Capture the cell that displays the provided text and extract its (X, Y) central coordinate. 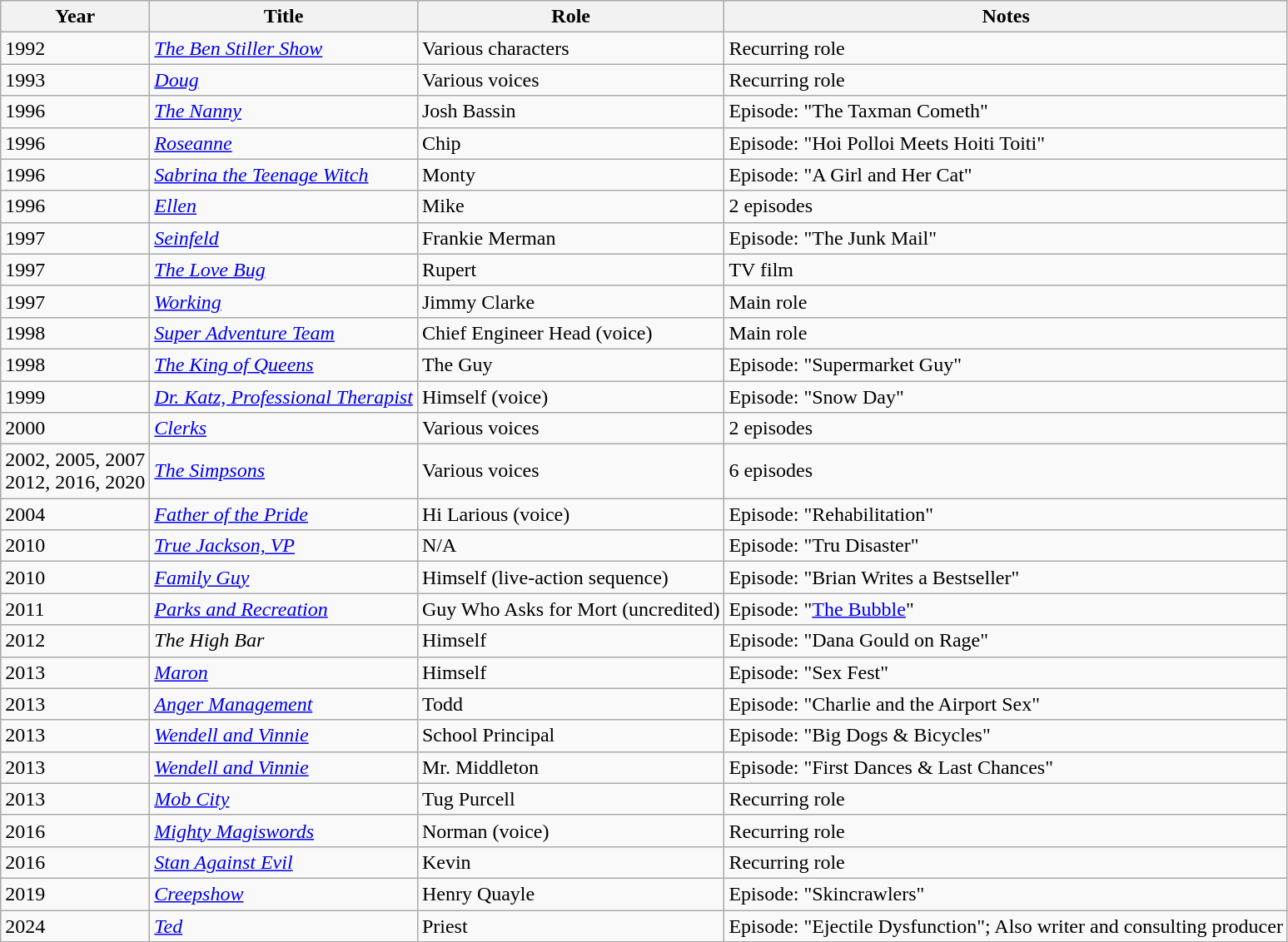
Doug (284, 80)
Title (284, 17)
1993 (75, 80)
Kevin (571, 862)
The Love Bug (284, 270)
The Simpsons (284, 471)
N/A (571, 546)
The Ben Stiller Show (284, 48)
Henry Quayle (571, 894)
Role (571, 17)
Episode: "The Bubble" (1006, 609)
Anger Management (284, 704)
Episode: "Sex Fest" (1006, 672)
Sabrina the Teenage Witch (284, 175)
The Guy (571, 364)
Hi Larious (voice) (571, 514)
Stan Against Evil (284, 862)
Monty (571, 175)
6 episodes (1006, 471)
Episode: "Ejectile Dysfunction"; Also writer and consulting producer (1006, 926)
The Nanny (284, 112)
Family Guy (284, 578)
Frankie Merman (571, 238)
Episode: "Hoi Polloi Meets Hoiti Toiti" (1006, 143)
Episode: "Big Dogs & Bicycles" (1006, 736)
Super Adventure Team (284, 333)
2002, 2005, 20072012, 2016, 2020 (75, 471)
1999 (75, 397)
Norman (voice) (571, 830)
2000 (75, 429)
Mike (571, 206)
2019 (75, 894)
2024 (75, 926)
Mr. Middleton (571, 767)
Guy Who Asks for Mort (uncredited) (571, 609)
Episode: "Supermarket Guy" (1006, 364)
The King of Queens (284, 364)
Notes (1006, 17)
Maron (284, 672)
Episode: "The Junk Mail" (1006, 238)
Tug Purcell (571, 799)
Parks and Recreation (284, 609)
2011 (75, 609)
Creepshow (284, 894)
Father of the Pride (284, 514)
Year (75, 17)
True Jackson, VP (284, 546)
Ted (284, 926)
Ellen (284, 206)
The High Bar (284, 641)
Roseanne (284, 143)
Priest (571, 926)
Various characters (571, 48)
School Principal (571, 736)
Himself (voice) (571, 397)
1992 (75, 48)
Mighty Magiswords (284, 830)
Working (284, 301)
Chief Engineer Head (voice) (571, 333)
Clerks (284, 429)
Rupert (571, 270)
Episode: "A Girl and Her Cat" (1006, 175)
Chip (571, 143)
Episode: "Tru Disaster" (1006, 546)
Episode: "The Taxman Cometh" (1006, 112)
2012 (75, 641)
Mob City (284, 799)
2004 (75, 514)
Todd (571, 704)
Jimmy Clarke (571, 301)
Episode: "Brian Writes a Bestseller" (1006, 578)
Josh Bassin (571, 112)
Episode: "Dana Gould on Rage" (1006, 641)
Himself (live-action sequence) (571, 578)
Episode: "Charlie and the Airport Sex" (1006, 704)
Episode: "First Dances & Last Chances" (1006, 767)
Episode: "Skincrawlers" (1006, 894)
TV film (1006, 270)
Seinfeld (284, 238)
Episode: "Rehabilitation" (1006, 514)
Dr. Katz, Professional Therapist (284, 397)
Episode: "Snow Day" (1006, 397)
